Detect which cell encompasses the target text, then output its (X, Y) center coordinate. 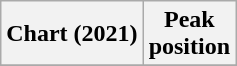
Chart (2021) (72, 34)
Peakposition (189, 34)
